Capture the cell that displays the provided text and extract its [x, y] central coordinate. 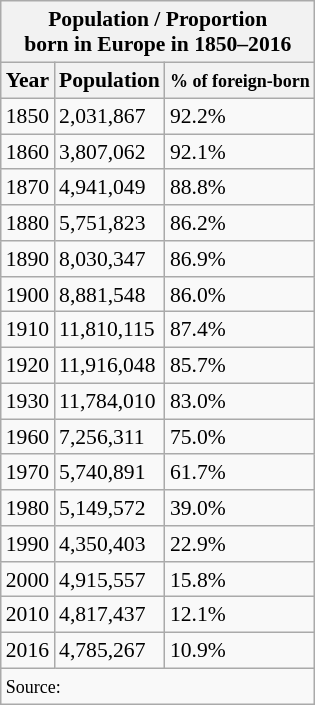
2010 [28, 615]
1930 [28, 401]
1980 [28, 508]
11,784,010 [110, 401]
Population [110, 80]
92.2% [240, 116]
83.0% [240, 401]
7,256,311 [110, 437]
4,941,049 [110, 187]
1960 [28, 437]
15.8% [240, 579]
86.9% [240, 259]
12.1% [240, 615]
1920 [28, 365]
4,817,437 [110, 615]
88.8% [240, 187]
% of foreign-born [240, 80]
61.7% [240, 472]
2,031,867 [110, 116]
86.2% [240, 223]
11,916,048 [110, 365]
85.7% [240, 365]
92.1% [240, 152]
Source: [158, 686]
5,149,572 [110, 508]
1970 [28, 472]
Year [28, 80]
2016 [28, 650]
1870 [28, 187]
39.0% [240, 508]
4,785,267 [110, 650]
1860 [28, 152]
3,807,062 [110, 152]
1900 [28, 294]
8,030,347 [110, 259]
4,915,557 [110, 579]
10.9% [240, 650]
1910 [28, 330]
75.0% [240, 437]
22.9% [240, 544]
1990 [28, 544]
4,350,403 [110, 544]
Population / Proportionborn in Europe in 1850–2016 [158, 32]
1880 [28, 223]
2000 [28, 579]
87.4% [240, 330]
1850 [28, 116]
11,810,115 [110, 330]
8,881,548 [110, 294]
1890 [28, 259]
5,751,823 [110, 223]
86.0% [240, 294]
5,740,891 [110, 472]
